Return [X, Y] of the center of cell containing provided text 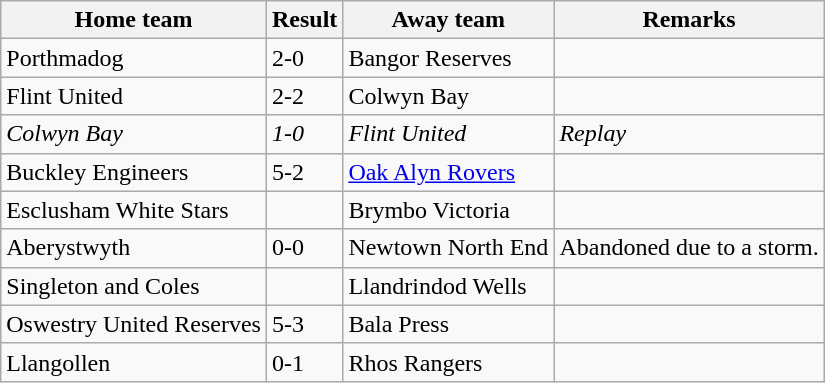
Aberystwyth [134, 248]
Llandrindod Wells [448, 286]
Buckley Engineers [134, 172]
Singleton and Coles [134, 286]
0-1 [304, 362]
Oswestry United Reserves [134, 324]
Oak Alyn Rovers [448, 172]
Home team [134, 20]
1-0 [304, 134]
Replay [689, 134]
Bangor Reserves [448, 58]
Remarks [689, 20]
Rhos Rangers [448, 362]
Bala Press [448, 324]
0-0 [304, 248]
Newtown North End [448, 248]
5-3 [304, 324]
5-2 [304, 172]
2-2 [304, 96]
Llangollen [134, 362]
Esclusham White Stars [134, 210]
Porthmadog [134, 58]
Result [304, 20]
Abandoned due to a storm. [689, 248]
Brymbo Victoria [448, 210]
Away team [448, 20]
2-0 [304, 58]
